Determine the [x, y] coordinate at the center of the cell enclosing the given text.  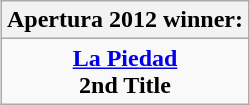
La Piedad2nd Title [124, 72]
Apertura 2012 winner: [124, 20]
